From the cell containing the given text, extract its center point as (X, Y) coordinate. 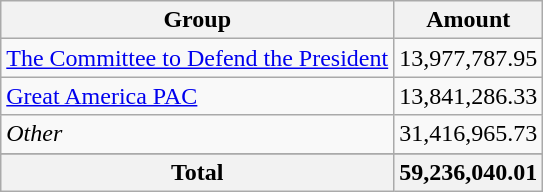
31,416,965.73 (468, 134)
Total (198, 172)
13,977,787.95 (468, 58)
Amount (468, 20)
59,236,040.01 (468, 172)
Great America PAC (198, 96)
13,841,286.33 (468, 96)
Group (198, 20)
The Committee to Defend the President (198, 58)
Other (198, 134)
